Return [X, Y] of the center of cell containing provided text 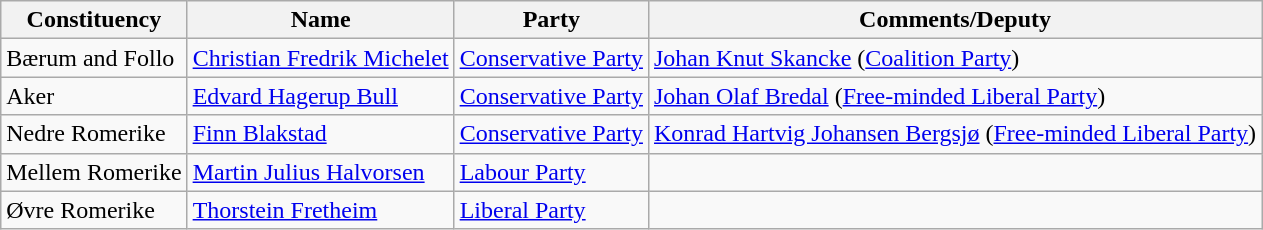
Martin Julius Halvorsen [320, 172]
Bærum and Follo [94, 58]
Labour Party [551, 172]
Party [551, 20]
Christian Fredrik Michelet [320, 58]
Finn Blakstad [320, 134]
Edvard Hagerup Bull [320, 96]
Constituency [94, 20]
Aker [94, 96]
Liberal Party [551, 210]
Name [320, 20]
Nedre Romerike [94, 134]
Øvre Romerike [94, 210]
Thorstein Fretheim [320, 210]
Comments/Deputy [954, 20]
Johan Olaf Bredal (Free-minded Liberal Party) [954, 96]
Mellem Romerike [94, 172]
Johan Knut Skancke (Coalition Party) [954, 58]
Konrad Hartvig Johansen Bergsjø (Free-minded Liberal Party) [954, 134]
